Extract the (x, y) coordinate from the center of the cell holding the provided text.  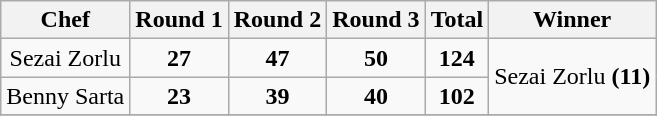
50 (376, 58)
27 (179, 58)
102 (457, 96)
40 (376, 96)
Sezai Zorlu (66, 58)
39 (277, 96)
Chef (66, 20)
47 (277, 58)
Round 1 (179, 20)
Winner (572, 20)
Benny Sarta (66, 96)
Round 3 (376, 20)
Sezai Zorlu (11) (572, 77)
124 (457, 58)
23 (179, 96)
Total (457, 20)
Round 2 (277, 20)
